Pinpoint the cell where the given text exists, returning its (X, Y) midpoint coordinate. 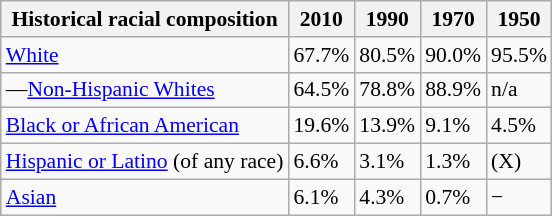
9.1% (453, 126)
19.6% (321, 126)
2010 (321, 19)
Historical racial composition (145, 19)
64.5% (321, 90)
(X) (519, 162)
0.7% (453, 197)
80.5% (387, 55)
6.6% (321, 162)
6.1% (321, 197)
n/a (519, 90)
13.9% (387, 126)
Asian (145, 197)
4.3% (387, 197)
1.3% (453, 162)
—Non-Hispanic Whites (145, 90)
− (519, 197)
Black or African American (145, 126)
1990 (387, 19)
67.7% (321, 55)
78.8% (387, 90)
4.5% (519, 126)
Hispanic or Latino (of any race) (145, 162)
3.1% (387, 162)
88.9% (453, 90)
1970 (453, 19)
White (145, 55)
90.0% (453, 55)
95.5% (519, 55)
1950 (519, 19)
